For the text-containing cell, return its midpoint in [x, y] coordinate format. 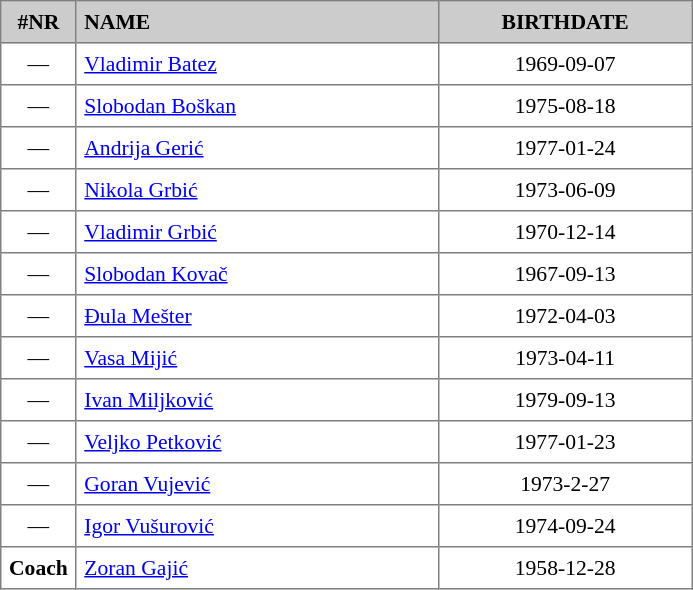
Vladimir Grbić [257, 232]
Vladimir Batez [257, 64]
1973-2-27 [565, 484]
1967-09-13 [565, 274]
Andrija Gerić [257, 148]
Coach [38, 568]
Ivan Miljković [257, 400]
1969-09-07 [565, 64]
Vasa Mijić [257, 358]
1972-04-03 [565, 316]
#NR [38, 22]
Slobodan Kovač [257, 274]
Veljko Petković [257, 442]
1973-04-11 [565, 358]
Goran Vujević [257, 484]
1979-09-13 [565, 400]
Đula Mešter [257, 316]
1977-01-24 [565, 148]
NAME [257, 22]
Igor Vušurović [257, 526]
1970-12-14 [565, 232]
1974-09-24 [565, 526]
1975-08-18 [565, 106]
1977-01-23 [565, 442]
1958-12-28 [565, 568]
1973-06-09 [565, 190]
Zoran Gajić [257, 568]
Slobodan Boškan [257, 106]
BIRTHDATE [565, 22]
Nikola Grbić [257, 190]
